From the cell containing the given text, extract its center point as (X, Y) coordinate. 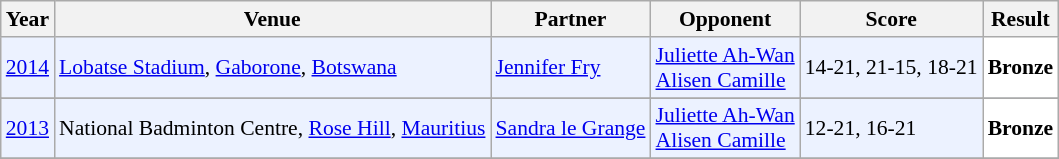
Partner (570, 19)
National Badminton Centre, Rose Hill, Mauritius (272, 128)
Opponent (724, 19)
Venue (272, 19)
Year (28, 19)
12-21, 16-21 (892, 128)
Lobatse Stadium, Gaborone, Botswana (272, 68)
Score (892, 19)
Result (1021, 19)
2014 (28, 68)
Sandra le Grange (570, 128)
14-21, 21-15, 18-21 (892, 68)
2013 (28, 128)
Jennifer Fry (570, 68)
